Search for the cell housing the specified text and yield its (x, y) center coordinate. 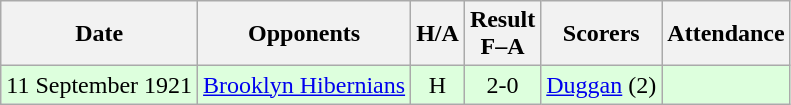
ResultF–A (502, 34)
11 September 1921 (100, 85)
Opponents (304, 34)
Date (100, 34)
Duggan (2) (602, 85)
H/A (438, 34)
2-0 (502, 85)
H (438, 85)
Scorers (602, 34)
Brooklyn Hibernians (304, 85)
Attendance (726, 34)
